Return the [X, Y] coordinate for the center point of the cell that contains the specified text.  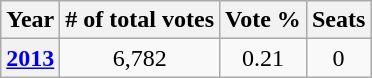
Year [30, 20]
Seats [338, 20]
6,782 [140, 58]
0 [338, 58]
Vote % [264, 20]
0.21 [264, 58]
2013 [30, 58]
# of total votes [140, 20]
